From the cell containing the given text, extract its center point as (x, y) coordinate. 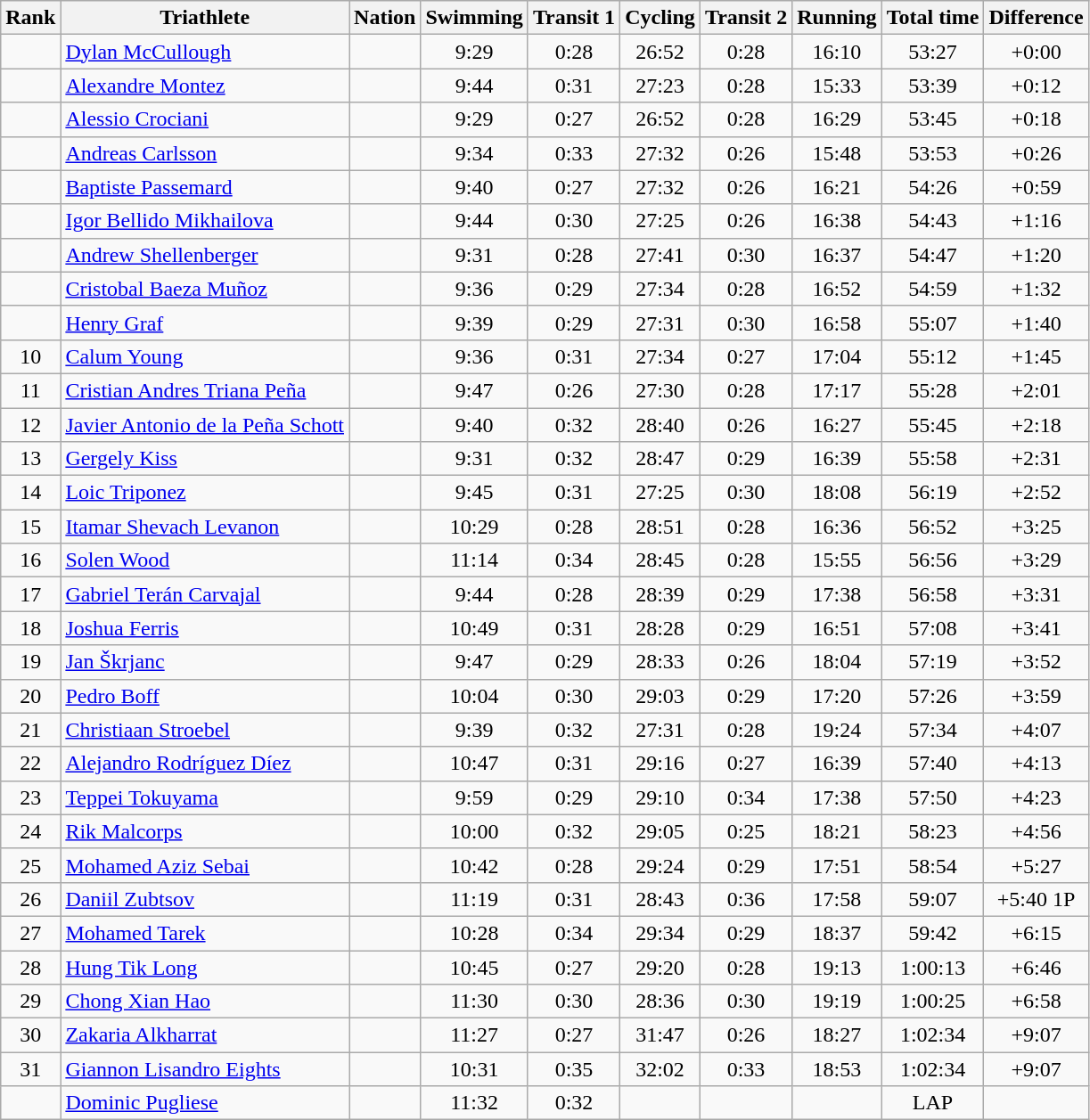
LAP (932, 1103)
16:58 (837, 323)
11 (30, 390)
55:12 (932, 356)
Hung Tik Long (205, 967)
15:48 (837, 153)
Alejandro Rodríguez Díez (205, 764)
Cristobal Baeza Muñoz (205, 289)
+6:58 (1036, 1001)
57:50 (932, 797)
28:45 (660, 560)
+4:56 (1036, 831)
+2:52 (1036, 493)
11:27 (474, 1035)
18:37 (837, 933)
30 (30, 1035)
10:28 (474, 933)
28:40 (660, 425)
19 (30, 662)
18 (30, 628)
54:59 (932, 289)
29:16 (660, 764)
Giannon Lisandro Eights (205, 1069)
28:43 (660, 899)
+4:07 (1036, 730)
16:10 (837, 52)
+1:16 (1036, 221)
Loic Triponez (205, 493)
+3:29 (1036, 560)
+2:31 (1036, 459)
31:47 (660, 1035)
11:14 (474, 560)
26 (30, 899)
57:08 (932, 628)
+1:40 (1036, 323)
Solen Wood (205, 560)
28:33 (660, 662)
Jan Škrjanc (205, 662)
16:37 (837, 255)
10:00 (474, 831)
+4:13 (1036, 764)
57:19 (932, 662)
Dylan McCullough (205, 52)
Gergely Kiss (205, 459)
29:10 (660, 797)
+2:18 (1036, 425)
19:13 (837, 967)
59:42 (932, 933)
+0:12 (1036, 86)
Andrew Shellenberger (205, 255)
10 (30, 356)
+5:40 1P (1036, 899)
15 (30, 527)
9:59 (474, 797)
54:47 (932, 255)
+2:01 (1036, 390)
55:45 (932, 425)
22 (30, 764)
17 (30, 594)
17:04 (837, 356)
18:21 (837, 831)
29 (30, 1001)
27 (30, 933)
Triathlete (205, 18)
Zakaria Alkharrat (205, 1035)
Daniil Zubtsov (205, 899)
53:53 (932, 153)
Mohamed Aziz Sebai (205, 865)
56:52 (932, 527)
Javier Antonio de la Peña Schott (205, 425)
17:51 (837, 865)
+6:15 (1036, 933)
16:21 (837, 187)
53:27 (932, 52)
25 (30, 865)
28:39 (660, 594)
Joshua Ferris (205, 628)
28 (30, 967)
Baptiste Passemard (205, 187)
Itamar Shevach Levanon (205, 527)
27:23 (660, 86)
31 (30, 1069)
54:43 (932, 221)
0:25 (745, 831)
56:56 (932, 560)
16 (30, 560)
Running (837, 18)
Rik Malcorps (205, 831)
12 (30, 425)
28:51 (660, 527)
Transit 1 (574, 18)
57:26 (932, 696)
21 (30, 730)
19:19 (837, 1001)
20 (30, 696)
Nation (385, 18)
Cristian Andres Triana Peña (205, 390)
+5:27 (1036, 865)
+0:59 (1036, 187)
14 (30, 493)
58:54 (932, 865)
59:07 (932, 899)
29:03 (660, 696)
28:36 (660, 1001)
9:45 (474, 493)
27:41 (660, 255)
29:24 (660, 865)
+0:18 (1036, 119)
27:30 (660, 390)
Alessio Crociani (205, 119)
13 (30, 459)
0:36 (745, 899)
54:26 (932, 187)
1:00:25 (932, 1001)
11:30 (474, 1001)
17:17 (837, 390)
+3:41 (1036, 628)
Cycling (660, 18)
+0:26 (1036, 153)
23 (30, 797)
16:29 (837, 119)
57:40 (932, 764)
Gabriel Terán Carvajal (205, 594)
1:00:13 (932, 967)
16:52 (837, 289)
Alexandre Montez (205, 86)
Igor Bellido Mikhailova (205, 221)
+3:25 (1036, 527)
Christiaan Stroebel (205, 730)
57:34 (932, 730)
+3:52 (1036, 662)
Swimming (474, 18)
Total time (932, 18)
56:58 (932, 594)
15:55 (837, 560)
28:28 (660, 628)
10:42 (474, 865)
+3:31 (1036, 594)
Teppei Tokuyama (205, 797)
Transit 2 (745, 18)
16:27 (837, 425)
10:49 (474, 628)
18:04 (837, 662)
11:32 (474, 1103)
10:47 (474, 764)
17:58 (837, 899)
10:29 (474, 527)
16:38 (837, 221)
16:36 (837, 527)
Mohamed Tarek (205, 933)
17:20 (837, 696)
29:20 (660, 967)
18:27 (837, 1035)
53:39 (932, 86)
+4:23 (1036, 797)
11:19 (474, 899)
24 (30, 831)
Rank (30, 18)
55:28 (932, 390)
15:33 (837, 86)
+3:59 (1036, 696)
29:34 (660, 933)
28:47 (660, 459)
+1:20 (1036, 255)
Pedro Boff (205, 696)
10:31 (474, 1069)
55:07 (932, 323)
Calum Young (205, 356)
Chong Xian Hao (205, 1001)
53:45 (932, 119)
9:34 (474, 153)
Dominic Pugliese (205, 1103)
Henry Graf (205, 323)
+1:45 (1036, 356)
32:02 (660, 1069)
55:58 (932, 459)
+6:46 (1036, 967)
56:19 (932, 493)
0:35 (574, 1069)
+1:32 (1036, 289)
58:23 (932, 831)
+0:00 (1036, 52)
10:04 (474, 696)
29:05 (660, 831)
Difference (1036, 18)
19:24 (837, 730)
18:08 (837, 493)
18:53 (837, 1069)
10:45 (474, 967)
16:51 (837, 628)
Andreas Carlsson (205, 153)
